Determine the [X, Y] coordinate at the center of the cell enclosing the given text.  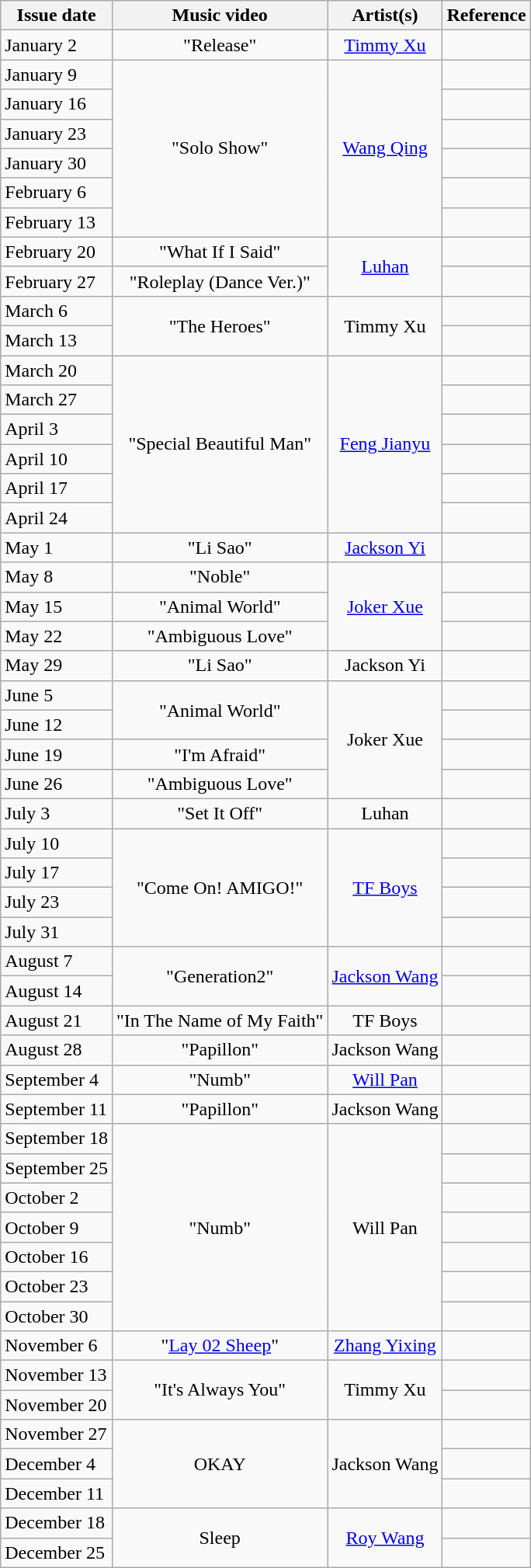
July 3 [57, 813]
October 16 [57, 1257]
November 20 [57, 1405]
March 20 [57, 370]
November 6 [57, 1346]
"Release" [220, 45]
"Come On! AMIGO!" [220, 887]
August 21 [57, 1020]
August 7 [57, 961]
April 17 [57, 488]
February 20 [57, 252]
September 4 [57, 1080]
"In The Name of My Faith" [220, 1020]
March 27 [57, 400]
October 9 [57, 1227]
Zhang Yixing [385, 1346]
"I'm Afraid" [220, 754]
Feng Jianyu [385, 444]
September 18 [57, 1139]
"The Heroes" [220, 325]
November 27 [57, 1434]
Music video [220, 16]
"Lay 02 Sheep" [220, 1346]
May 1 [57, 548]
October 30 [57, 1316]
"Set It Off" [220, 813]
Roy Wang [385, 1538]
September 25 [57, 1168]
February 6 [57, 193]
Sleep [220, 1538]
May 22 [57, 636]
January 2 [57, 45]
January 23 [57, 134]
April 24 [57, 518]
July 10 [57, 843]
October 23 [57, 1286]
Reference [486, 16]
June 5 [57, 695]
October 2 [57, 1198]
May 8 [57, 577]
January 16 [57, 104]
December 18 [57, 1523]
May 15 [57, 607]
July 31 [57, 932]
June 26 [57, 784]
Wang Qing [385, 148]
April 3 [57, 429]
"Solo Show" [220, 148]
Artist(s) [385, 16]
December 4 [57, 1464]
March 13 [57, 340]
Issue date [57, 16]
June 19 [57, 754]
"Special Beautiful Man" [220, 444]
January 9 [57, 75]
August 14 [57, 991]
June 12 [57, 725]
December 25 [57, 1552]
February 13 [57, 222]
August 28 [57, 1050]
April 10 [57, 459]
May 29 [57, 666]
November 13 [57, 1375]
"It's Always You" [220, 1390]
July 17 [57, 873]
December 11 [57, 1493]
"Generation2" [220, 976]
July 23 [57, 902]
"What If I Said" [220, 252]
OKAY [220, 1464]
March 6 [57, 311]
"Roleplay (Dance Ver.)" [220, 281]
September 11 [57, 1109]
February 27 [57, 281]
January 30 [57, 163]
"Noble" [220, 577]
